Locate the cell with the specified text and output its (x, y) center coordinate. 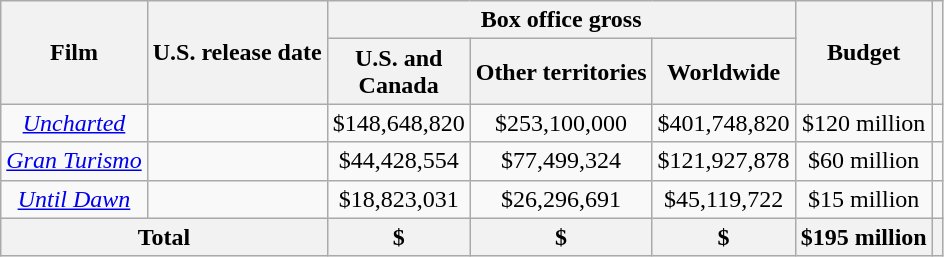
$18,823,031 (398, 199)
$44,428,554 (398, 161)
Other territories (561, 72)
U.S. release date (237, 52)
$77,499,324 (561, 161)
U.S. andCanada (398, 72)
Box office gross (561, 20)
$195 million (864, 237)
$45,119,722 (724, 199)
Film (74, 52)
Until Dawn (74, 199)
$121,927,878 (724, 161)
Uncharted (74, 123)
Total (164, 237)
$15 million (864, 199)
$26,296,691 (561, 199)
$148,648,820 (398, 123)
$401,748,820 (724, 123)
Worldwide (724, 72)
$60 million (864, 161)
Budget (864, 52)
Gran Turismo (74, 161)
$120 million (864, 123)
$253,100,000 (561, 123)
